Search for the cell housing the specified text and yield its [X, Y] center coordinate. 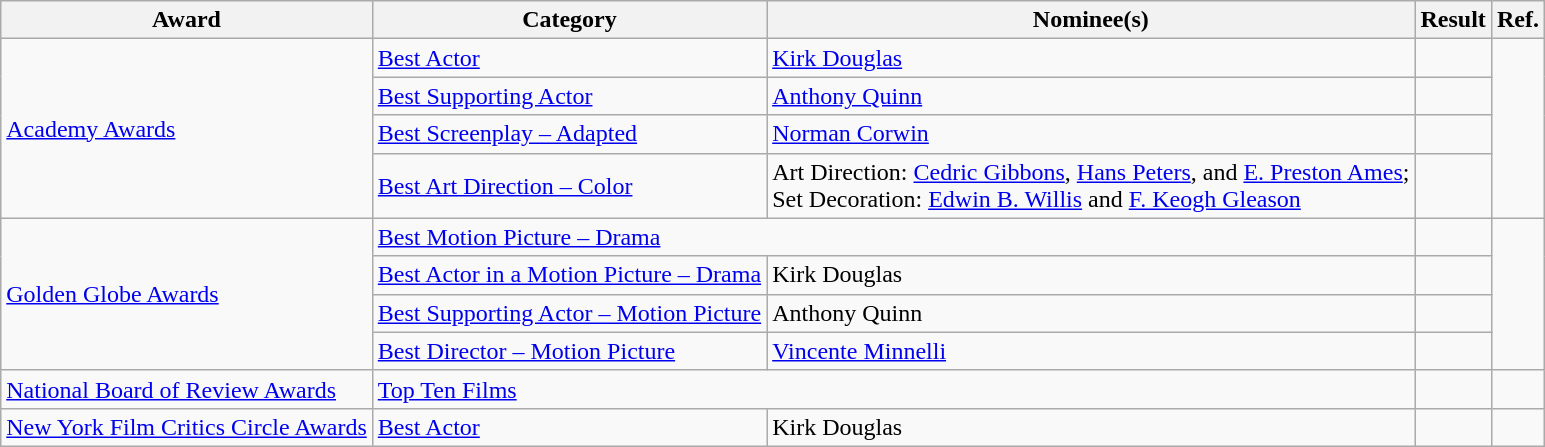
Norman Corwin [1091, 134]
Award [187, 20]
National Board of Review Awards [187, 389]
Art Direction: Cedric Gibbons, Hans Peters, and E. Preston Ames; Set Decoration: Edwin B. Willis and F. Keogh Gleason [1091, 186]
Best Screenplay – Adapted [569, 134]
Nominee(s) [1091, 20]
Best Art Direction – Color [569, 186]
Best Actor in a Motion Picture – Drama [569, 275]
Result [1453, 20]
Category [569, 20]
Vincente Minnelli [1091, 351]
Academy Awards [187, 128]
Best Supporting Actor [569, 96]
Golden Globe Awards [187, 294]
Ref. [1518, 20]
Top Ten Films [894, 389]
New York Film Critics Circle Awards [187, 427]
Best Director – Motion Picture [569, 351]
Best Motion Picture – Drama [894, 237]
Best Supporting Actor – Motion Picture [569, 313]
